Detect which cell encompasses the target text, then output its (X, Y) center coordinate. 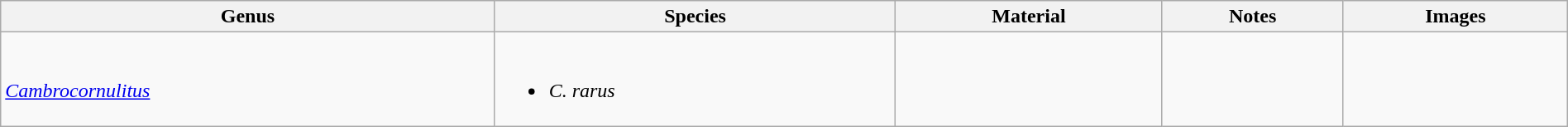
Cambrocornulitus (248, 80)
Material (1029, 17)
Images (1456, 17)
Notes (1252, 17)
Species (695, 17)
C. rarus (695, 80)
Genus (248, 17)
